Provide the (x, y) coordinate of the cell's center where the given text is located.  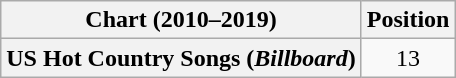
Position (408, 20)
13 (408, 58)
US Hot Country Songs (Billboard) (181, 58)
Chart (2010–2019) (181, 20)
